Search for the cell housing the specified text and yield its (X, Y) center coordinate. 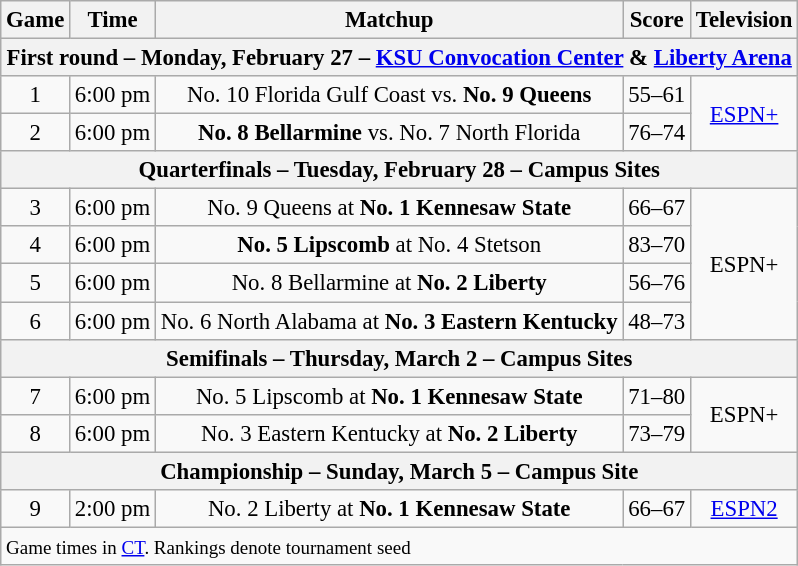
No. 6 North Alabama at No. 3 Eastern Kentucky (388, 321)
No. 9 Queens at No. 1 Kennesaw State (388, 208)
1 (36, 95)
3 (36, 208)
9 (36, 509)
No. 5 Lipscomb at No. 4 Stetson (388, 245)
56–76 (657, 283)
2:00 pm (113, 509)
Championship – Sunday, March 5 – Campus Site (400, 471)
6 (36, 321)
Quarterfinals – Tuesday, February 28 – Campus Sites (400, 170)
Television (744, 20)
73–79 (657, 433)
Semifinals – Thursday, March 2 – Campus Sites (400, 358)
Game (36, 20)
5 (36, 283)
83–70 (657, 245)
8 (36, 433)
7 (36, 396)
No. 3 Eastern Kentucky at No. 2 Liberty (388, 433)
ESPN2 (744, 509)
No. 5 Lipscomb at No. 1 Kennesaw State (388, 396)
76–74 (657, 133)
No. 2 Liberty at No. 1 Kennesaw State (388, 509)
No. 8 Bellarmine vs. No. 7 North Florida (388, 133)
55–61 (657, 95)
Game times in CT. Rankings denote tournament seed (400, 546)
Matchup (388, 20)
No. 8 Bellarmine at No. 2 Liberty (388, 283)
First round – Monday, February 27 – KSU Convocation Center & Liberty Arena (400, 58)
No. 10 Florida Gulf Coast vs. No. 9 Queens (388, 95)
48–73 (657, 321)
Time (113, 20)
Score (657, 20)
71–80 (657, 396)
2 (36, 133)
4 (36, 245)
